Pinpoint the cell where the given text exists, returning its [X, Y] midpoint coordinate. 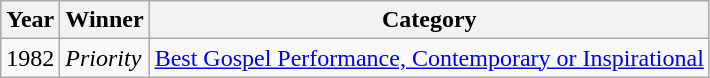
Best Gospel Performance, Contemporary or Inspirational [429, 58]
Priority [104, 58]
Year [30, 20]
1982 [30, 58]
Category [429, 20]
Winner [104, 20]
